Capture the cell that displays the provided text and extract its [X, Y] central coordinate. 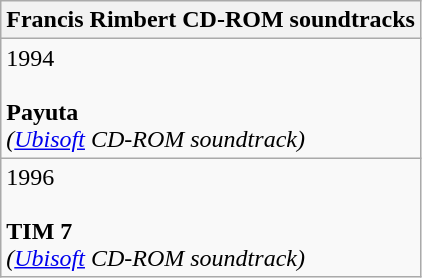
Francis Rimbert CD-ROM soundtracks [211, 20]
1996 TIM 7 (Ubisoft CD-ROM soundtrack) [211, 218]
1994 Payuta (Ubisoft CD-ROM soundtrack) [211, 98]
